Detect which cell encompasses the target text, then output its [x, y] center coordinate. 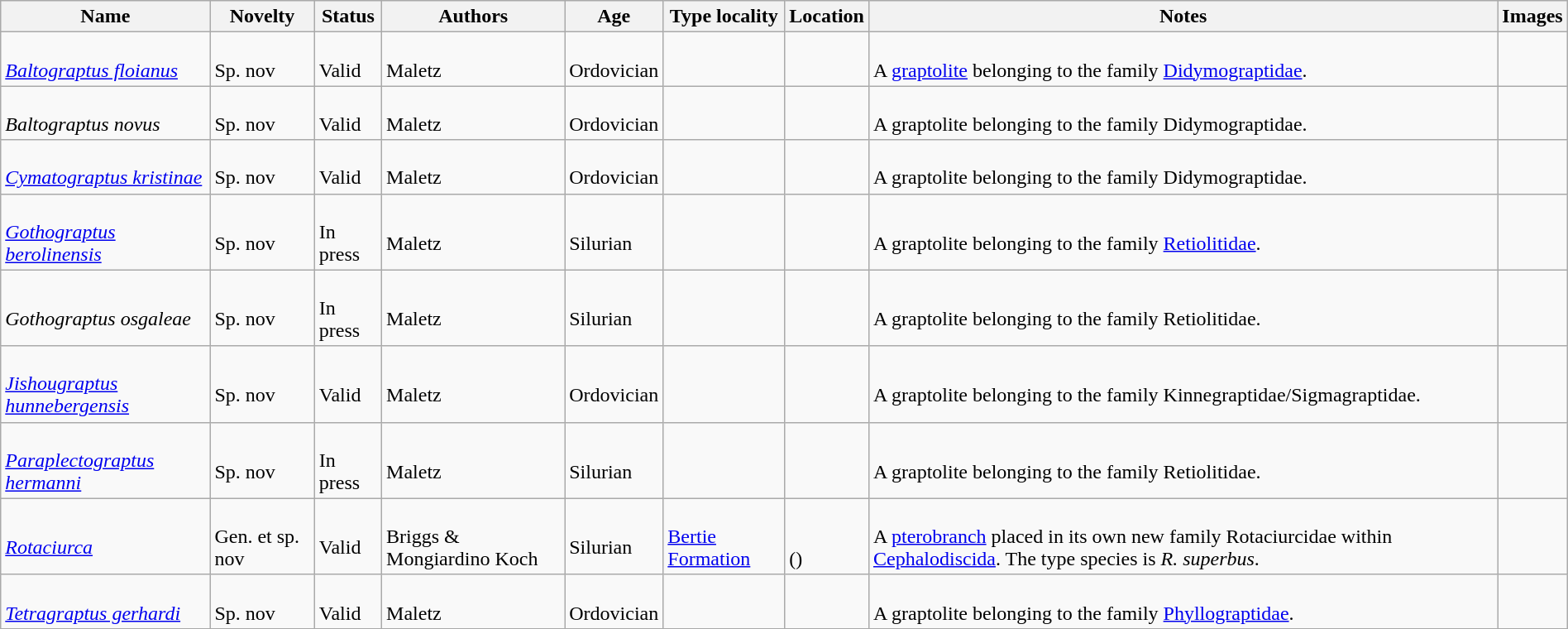
Images [1532, 17]
Status [347, 17]
Gothograptus berolinensis [106, 232]
Baltograptus novus [106, 113]
Paraplectograptus hermanni [106, 460]
Gothograptus osgaleae [106, 308]
A graptolite belonging to the family Phyllograptidae. [1183, 601]
Notes [1183, 17]
Briggs & Mongiardino Koch [473, 536]
Age [614, 17]
Type locality [724, 17]
Name [106, 17]
Tetragraptus gerhardi [106, 601]
Jishougraptus hunnebergensis [106, 384]
() [827, 536]
Authors [473, 17]
Bertie Formation [724, 536]
Location [827, 17]
A pterobranch placed in its own new family Rotaciurcidae within Cephalodiscida. The type species is R. superbus. [1183, 536]
A graptolite belonging to the family Kinnegraptidae/Sigmagraptidae. [1183, 384]
Gen. et sp. nov [262, 536]
Rotaciurca [106, 536]
Baltograptus floianus [106, 60]
Cymatograptus kristinae [106, 167]
Novelty [262, 17]
